Detect which cell encompasses the target text, then output its (X, Y) center coordinate. 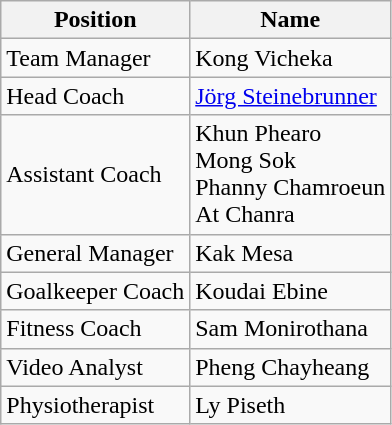
Ly Piseth (290, 405)
Kong Vicheka (290, 58)
Team Manager (96, 58)
Sam Monirothana (290, 329)
Head Coach (96, 96)
Physiotherapist (96, 405)
Name (290, 20)
Assistant Coach (96, 174)
Goalkeeper Coach (96, 291)
Jörg Steinebrunner (290, 96)
Kak Mesa (290, 253)
Video Analyst (96, 367)
General Manager (96, 253)
Pheng Chayheang (290, 367)
Khun Phearo Mong Sok Phanny Chamroeun At Chanra (290, 174)
Koudai Ebine (290, 291)
Fitness Coach (96, 329)
Position (96, 20)
